For the text-containing cell, return its midpoint in (X, Y) coordinate format. 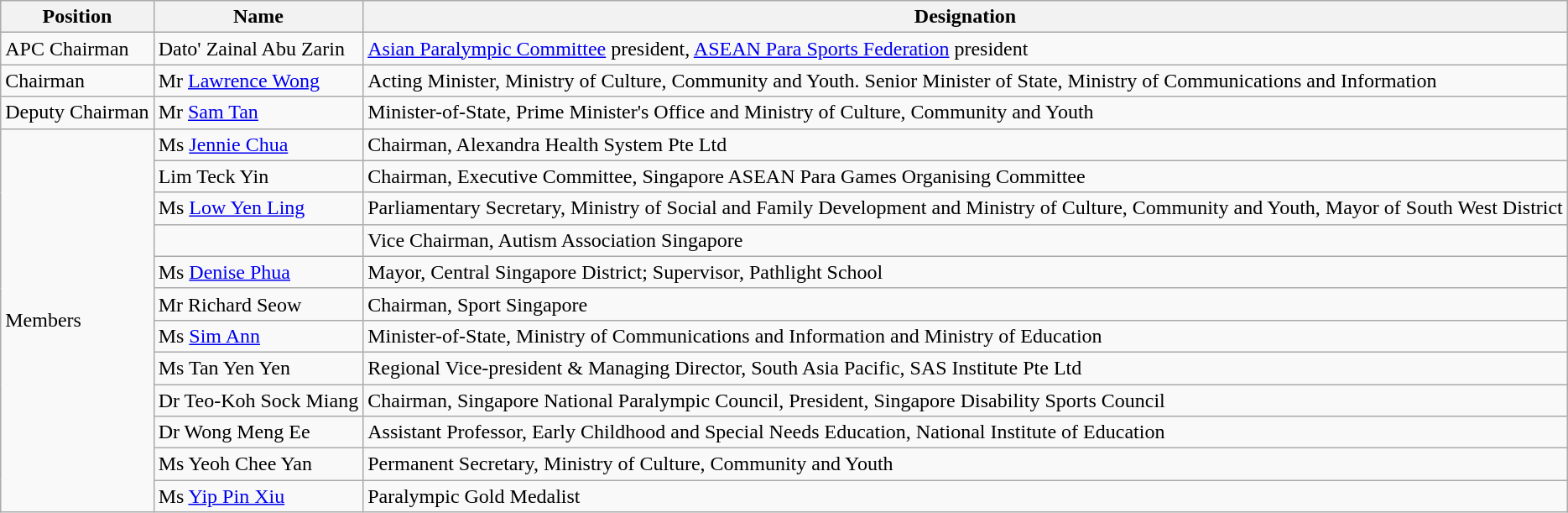
Name (258, 17)
Regional Vice-president & Managing Director, South Asia Pacific, SAS Institute Pte Ltd (966, 368)
Chairman, Alexandra Health System Pte Ltd (966, 144)
Deputy Chairman (77, 113)
Ms Yip Pin Xiu (258, 496)
Chairman, Singapore National Paralympic Council, President, Singapore Disability Sports Council (966, 400)
Paralympic Gold Medalist (966, 496)
Chairman, Executive Committee, Singapore ASEAN Para Games Organising Committee (966, 176)
Mayor, Central Singapore District; Supervisor, Pathlight School (966, 272)
Mr Sam Tan (258, 113)
Parliamentary Secretary, Ministry of Social and Family Development and Ministry of Culture, Community and Youth, Mayor of South West District (966, 208)
Ms Low Yen Ling (258, 208)
Vice Chairman, Autism Association Singapore (966, 240)
Designation (966, 17)
Ms Jennie Chua (258, 144)
Ms Sim Ann (258, 336)
Assistant Professor, Early Childhood and Special Needs Education, National Institute of Education (966, 432)
Members (77, 321)
Ms Yeoh Chee Yan (258, 464)
Chairman, Sport Singapore (966, 304)
Permanent Secretary, Ministry of Culture, Community and Youth (966, 464)
Ms Tan Yen Yen (258, 368)
Lim Teck Yin (258, 176)
Minister-of-State, Prime Minister's Office and Ministry of Culture, Community and Youth (966, 113)
Acting Minister, Ministry of Culture, Community and Youth. Senior Minister of State, Ministry of Communications and Information (966, 81)
Mr Lawrence Wong (258, 81)
Position (77, 17)
Dr Teo-Koh Sock Miang (258, 400)
Minister-of-State, Ministry of Communications and Information and Ministry of Education (966, 336)
Ms Denise Phua (258, 272)
Chairman (77, 81)
Dato' Zainal Abu Zarin (258, 49)
Dr Wong Meng Ee (258, 432)
APC Chairman (77, 49)
Mr Richard Seow (258, 304)
Asian Paralympic Committee president, ASEAN Para Sports Federation president (966, 49)
